For the text-containing cell, return its midpoint in (x, y) coordinate format. 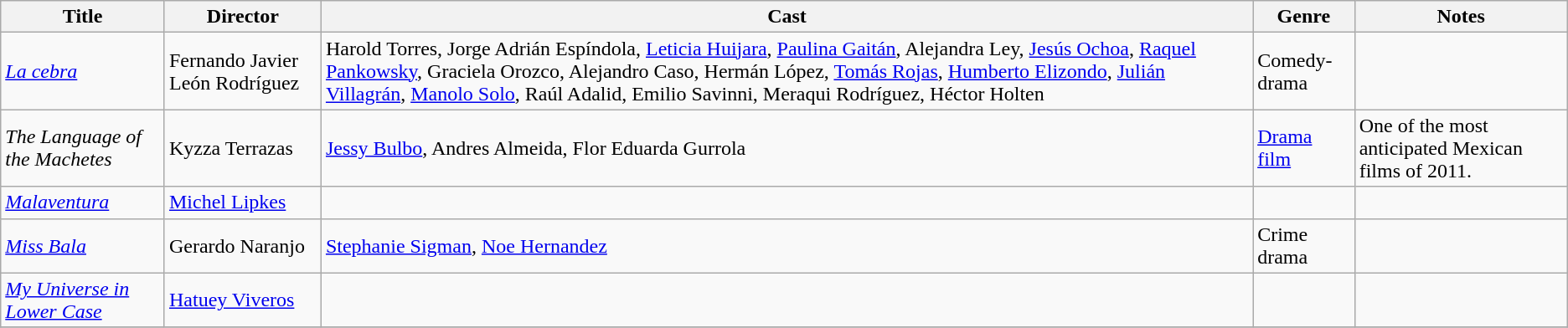
Drama film (1304, 148)
My Universe in Lower Case (83, 300)
La cebra (83, 71)
Miss Bala (83, 246)
Comedy-drama (1304, 71)
Crime drama (1304, 246)
Cast (787, 17)
Michel Lipkes (243, 202)
Stephanie Sigman, Noe Hernandez (787, 246)
Genre (1304, 17)
The Language of the Machetes (83, 148)
Jessy Bulbo, Andres Almeida, Flor Eduarda Gurrola (787, 148)
One of the most anticipated Mexican films of 2011. (1461, 148)
Kyzza Terrazas (243, 148)
Gerardo Naranjo (243, 246)
Notes (1461, 17)
Malaventura (83, 202)
Fernando Javier León Rodríguez (243, 71)
Hatuey Viveros (243, 300)
Title (83, 17)
Director (243, 17)
